From the cell containing the given text, extract its center point as [x, y] coordinate. 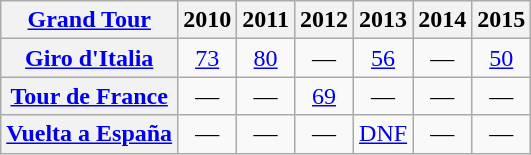
2012 [324, 20]
2011 [266, 20]
Grand Tour [90, 20]
56 [384, 58]
Tour de France [90, 96]
50 [502, 58]
Giro d'Italia [90, 58]
2010 [208, 20]
DNF [384, 134]
2013 [384, 20]
2015 [502, 20]
2014 [442, 20]
73 [208, 58]
Vuelta a España [90, 134]
80 [266, 58]
69 [324, 96]
